For the text-containing cell, return its midpoint in [X, Y] coordinate format. 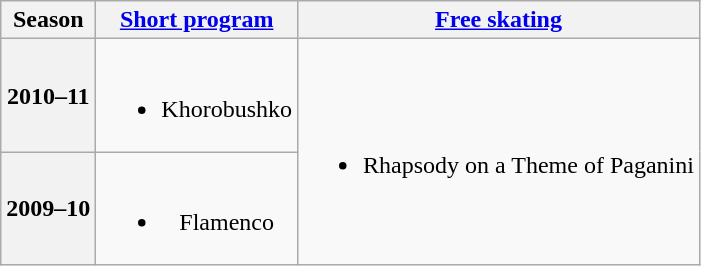
2010–11 [48, 96]
Flamenco [197, 208]
Short program [197, 20]
Free skating [499, 20]
Khorobushko [197, 96]
Season [48, 20]
2009–10 [48, 208]
Rhapsody on a Theme of Paganini [499, 152]
